Pinpoint the cell where the given text exists, returning its [X, Y] midpoint coordinate. 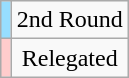
2nd Round [70, 20]
Relegated [70, 58]
